Search for the cell housing the specified text and yield its [X, Y] center coordinate. 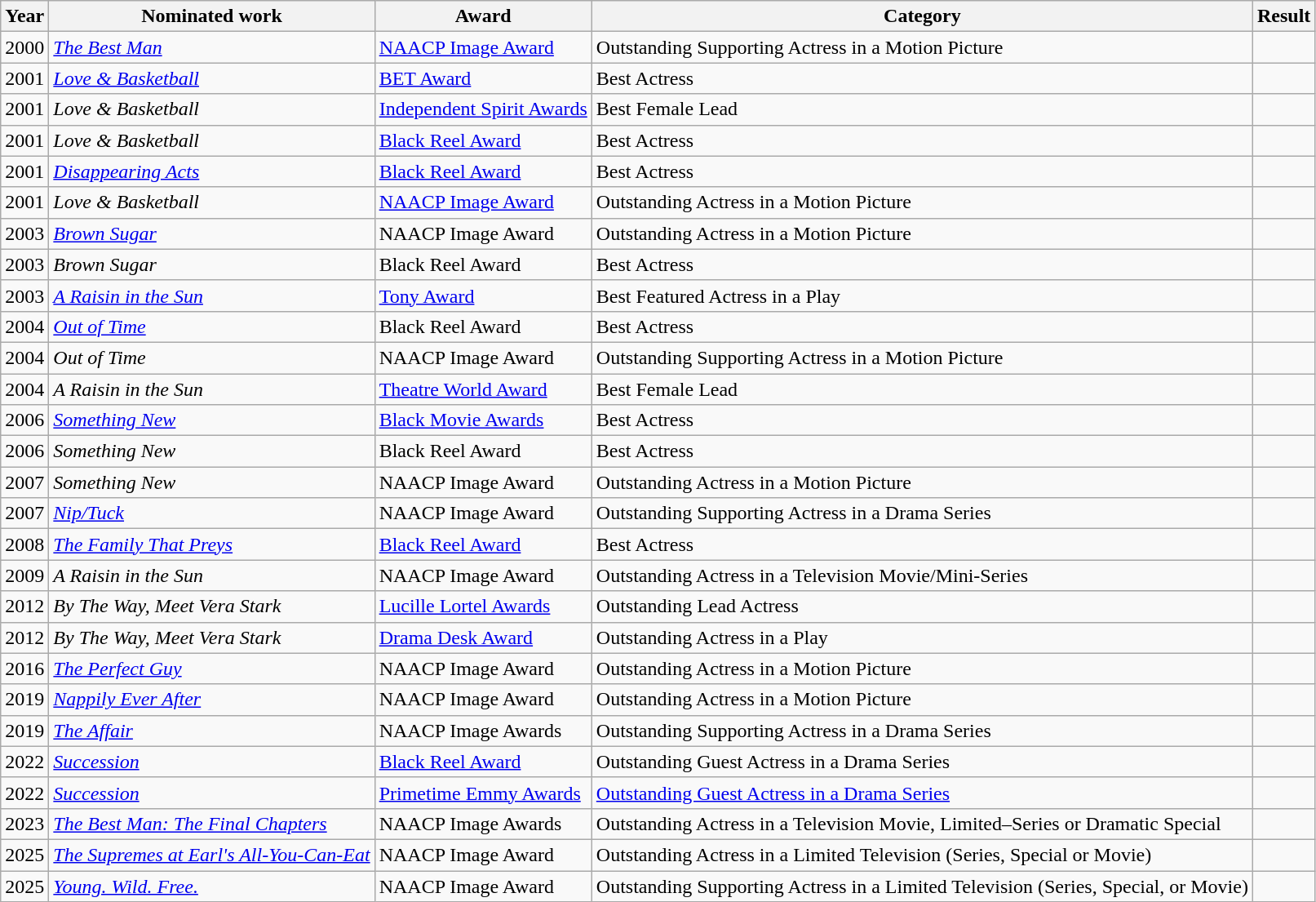
Nominated work [212, 16]
Outstanding Lead Actress [922, 607]
Year [24, 16]
Primetime Emmy Awards [483, 793]
Black Movie Awards [483, 420]
The Supremes at Earl's All-You-Can-Eat [212, 855]
Lucille Lortel Awards [483, 607]
2016 [24, 669]
The Affair [212, 731]
2009 [24, 575]
Best Featured Actress in a Play [922, 295]
The Best Man: The Final Chapters [212, 824]
Independent Spirit Awards [483, 109]
Drama Desk Award [483, 638]
Award [483, 16]
The Best Man [212, 47]
2023 [24, 824]
The Family That Preys [212, 544]
Outstanding Actress in a Television Movie/Mini-Series [922, 575]
Young. Wild. Free. [212, 886]
Outstanding Actress in a Play [922, 638]
Outstanding Actress in a Limited Television (Series, Special or Movie) [922, 855]
Category [922, 16]
2000 [24, 47]
Theatre World Award [483, 389]
The Perfect Guy [212, 669]
Result [1283, 16]
Tony Award [483, 295]
2008 [24, 544]
BET Award [483, 78]
Outstanding Supporting Actress in a Limited Television (Series, Special, or Movie) [922, 886]
Outstanding Actress in a Television Movie, Limited–Series or Dramatic Special [922, 824]
Nappily Ever After [212, 700]
Nip/Tuck [212, 513]
Disappearing Acts [212, 171]
